Pinpoint the cell where the given text exists, returning its [X, Y] midpoint coordinate. 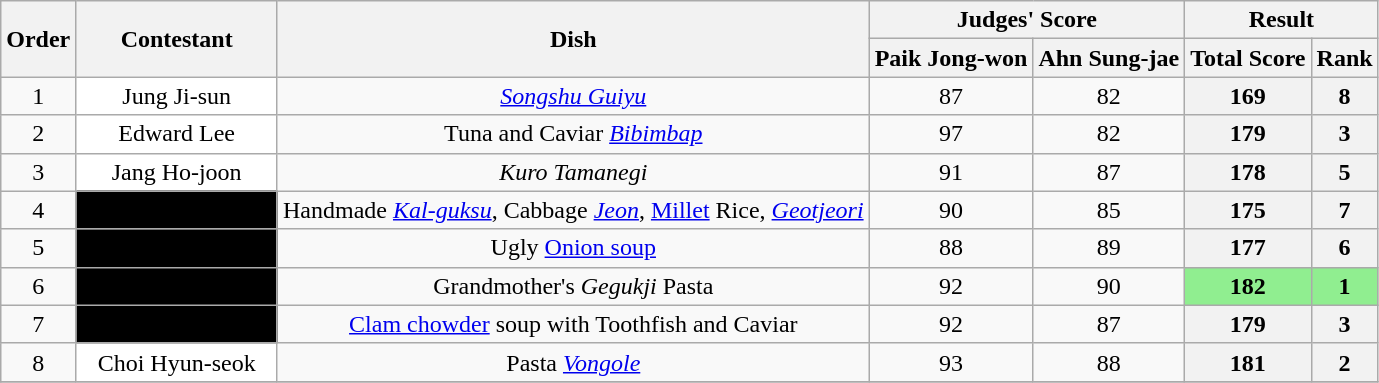
Jung Ji-sun [177, 96]
Ahn Sung-jae [1109, 58]
Napoli Matfia [177, 286]
Clam chowder soup with Toothfish and Caviar [573, 324]
Dish [573, 39]
85 [1109, 210]
Kuro Tamanegi [573, 172]
Pasta Vongole [573, 362]
97 [951, 134]
Jang Ho-joon [177, 172]
178 [1248, 172]
182 [1248, 286]
181 [1248, 362]
Result [1282, 20]
Edward Lee [177, 134]
Order [38, 39]
Ugly Onion soup [573, 248]
93 [951, 362]
4 [38, 210]
Handmade Kal-guksu, Cabbage Jeon, Millet Rice, Geotjeori [573, 210]
Judges' Score [1027, 20]
Songshu Guiyu [573, 96]
89 [1109, 248]
177 [1248, 248]
169 [1248, 96]
Choi Hyun-seok [177, 362]
Triple Star [177, 324]
Grandmother's Gegukji Pasta [573, 286]
Tuna and Caviar Bibimbap [573, 134]
Auntie Omakase #1 [177, 210]
Total Score [1248, 58]
175 [1248, 210]
91 [951, 172]
Paik Jong-won [951, 58]
Contestant [177, 39]
Cooking Maniac [177, 248]
Rank [1344, 58]
